Return the [X, Y] coordinate for the center point of the cell that contains the specified text.  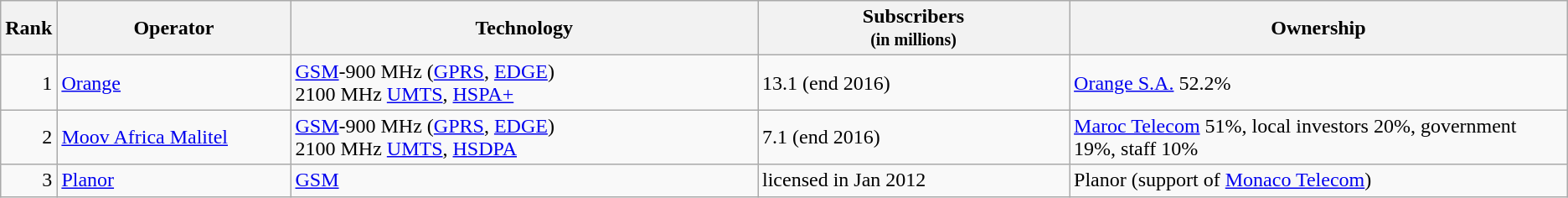
1 [28, 82]
licensed in Jan 2012 [913, 180]
Subscribers(in millions) [913, 29]
Planor [174, 180]
Operator [174, 29]
2 [28, 138]
Orange S.A. 52.2% [1318, 82]
13.1 (end 2016) [913, 82]
3 [28, 180]
Orange [174, 82]
Planor (support of Monaco Telecom) [1318, 180]
Maroc Telecom 51%, local investors 20%, government 19%, staff 10% [1318, 138]
7.1 (end 2016) [913, 138]
Technology [524, 29]
GSM-900 MHz (GPRS, EDGE)2100 MHz UMTS, HSDPA [524, 138]
Moov Africa Malitel [174, 138]
GSM [524, 180]
Ownership [1318, 29]
Rank [28, 29]
GSM-900 MHz (GPRS, EDGE)2100 MHz UMTS, HSPA+ [524, 82]
